Search for the cell housing the specified text and yield its [X, Y] center coordinate. 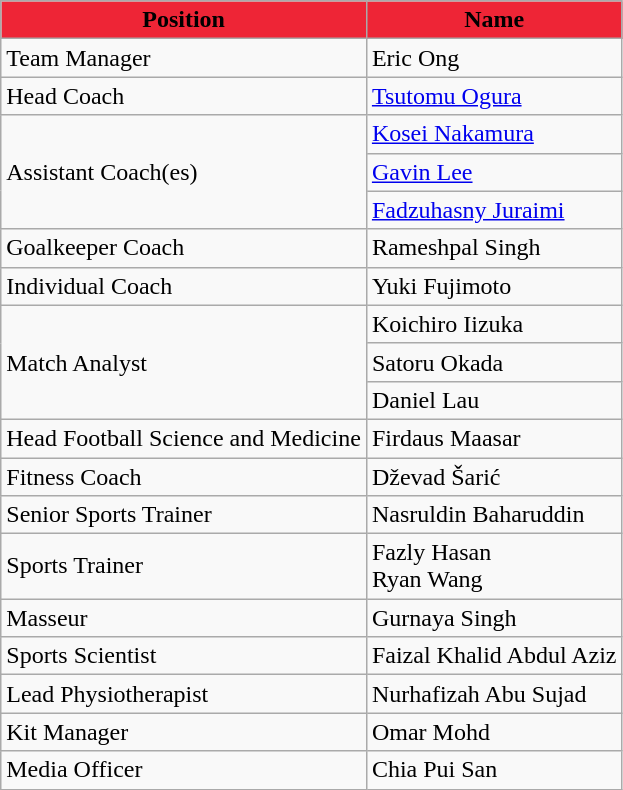
Sports Scientist [184, 656]
Lead Physiotherapist [184, 694]
Media Officer [184, 770]
Name [494, 20]
Fadzuhasny Juraimi [494, 210]
Rameshpal Singh [494, 248]
Head Coach [184, 96]
Tsutomu Ogura [494, 96]
Satoru Okada [494, 362]
Masseur [184, 618]
Fitness Coach [184, 477]
Individual Coach [184, 286]
Gavin Lee [494, 172]
Faizal Khalid Abdul Aziz [494, 656]
Omar Mohd [494, 732]
Sports Trainer [184, 566]
Position [184, 20]
Koichiro Iizuka [494, 324]
Dževad Šarić [494, 477]
Senior Sports Trainer [184, 515]
Head Football Science and Medicine [184, 438]
Nurhafizah Abu Sujad [494, 694]
Chia Pui San [494, 770]
Kit Manager [184, 732]
Goalkeeper Coach [184, 248]
Match Analyst [184, 362]
Fazly Hasan Ryan Wang [494, 566]
Team Manager [184, 58]
Yuki Fujimoto [494, 286]
Firdaus Maasar [494, 438]
Gurnaya Singh [494, 618]
Kosei Nakamura [494, 134]
Daniel Lau [494, 400]
Nasruldin Baharuddin [494, 515]
Eric Ong [494, 58]
Assistant Coach(es) [184, 172]
